Locate the cell with the specified text and output its (x, y) center coordinate. 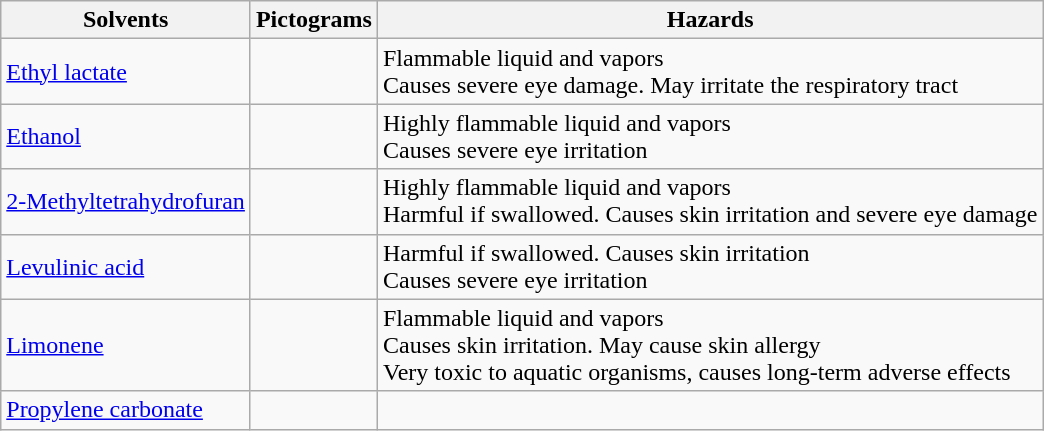
Flammable liquid and vaporsCauses severe eye damage. May irritate the respiratory tract (710, 72)
Propylene carbonate (126, 410)
Hazards (710, 20)
Highly flammable liquid and vaporsHarmful if swallowed. Causes skin irritation and severe eye damage (710, 202)
Flammable liquid and vaporsCauses skin irritation. May cause skin allergyVery toxic to aquatic organisms, causes long-term adverse effects (710, 345)
Pictograms (314, 20)
Levulinic acid (126, 266)
Ethyl lactate (126, 72)
Harmful if swallowed. Causes skin irritationCauses severe eye irritation (710, 266)
Ethanol (126, 136)
Limonene (126, 345)
Highly flammable liquid and vaporsCauses severe eye irritation (710, 136)
Solvents (126, 20)
2-Methyltetrahydrofuran (126, 202)
